Pinpoint the cell where the given text exists, returning its [x, y] midpoint coordinate. 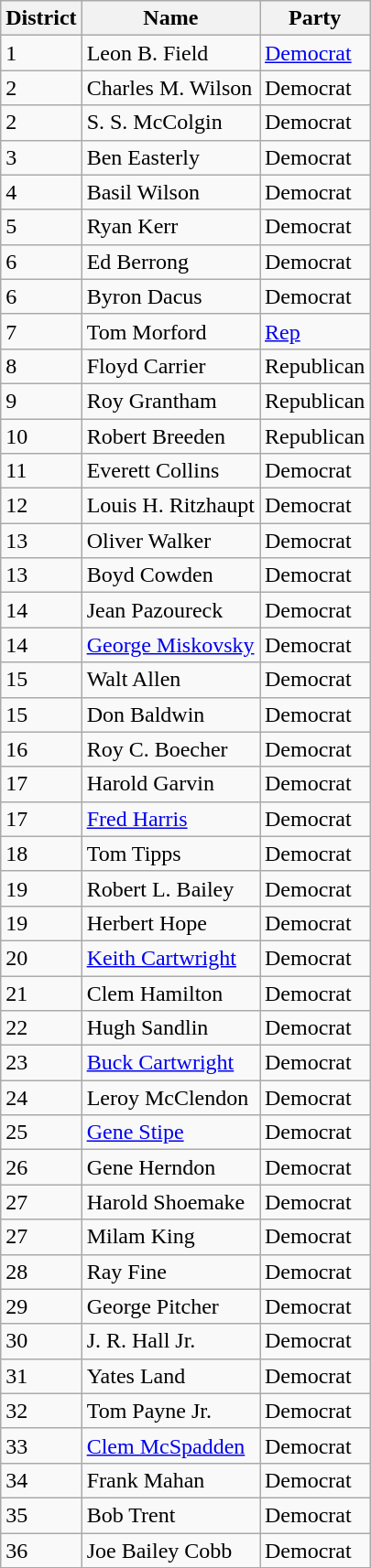
21 [41, 993]
Louis H. Ritzhaupt [170, 506]
Harold Shoemake [170, 1202]
Walt Allen [170, 680]
George Pitcher [170, 1306]
5 [41, 227]
Leroy McClendon [170, 1098]
Party [315, 18]
34 [41, 1480]
Don Baldwin [170, 714]
Gene Stipe [170, 1133]
26 [41, 1167]
Jean Pazoureck [170, 610]
Harold Garvin [170, 784]
Byron Dacus [170, 296]
Ben Easterly [170, 157]
Herbert Hope [170, 923]
Bob Trent [170, 1515]
28 [41, 1272]
9 [41, 401]
29 [41, 1306]
Joe Bailey Cobb [170, 1551]
Basil Wilson [170, 192]
George Miskovsky [170, 645]
Ed Berrong [170, 262]
Tom Morford [170, 331]
24 [41, 1098]
J. R. Hall Jr. [170, 1341]
Leon B. Field [170, 53]
18 [41, 854]
1 [41, 53]
Clem McSpadden [170, 1445]
32 [41, 1411]
Robert L. Bailey [170, 888]
Everett Collins [170, 471]
Keith Cartwright [170, 958]
7 [41, 331]
36 [41, 1551]
23 [41, 1063]
Roy Grantham [170, 401]
Milam King [170, 1237]
31 [41, 1376]
Tom Tipps [170, 854]
Rep [315, 331]
Oliver Walker [170, 541]
Hugh Sandlin [170, 1028]
Yates Land [170, 1376]
Tom Payne Jr. [170, 1411]
S. S. McColgin [170, 123]
Clem Hamilton [170, 993]
22 [41, 1028]
Ryan Kerr [170, 227]
Charles M. Wilson [170, 88]
Boyd Cowden [170, 575]
Ray Fine [170, 1272]
Gene Herndon [170, 1167]
16 [41, 749]
10 [41, 436]
4 [41, 192]
20 [41, 958]
Frank Mahan [170, 1480]
8 [41, 366]
12 [41, 506]
33 [41, 1445]
Robert Breeden [170, 436]
District [41, 18]
Roy C. Boecher [170, 749]
11 [41, 471]
Name [170, 18]
25 [41, 1133]
30 [41, 1341]
3 [41, 157]
Floyd Carrier [170, 366]
Buck Cartwright [170, 1063]
Fred Harris [170, 819]
35 [41, 1515]
